Scan for the cell matching the given text and deliver its (x, y) coordinate at center. 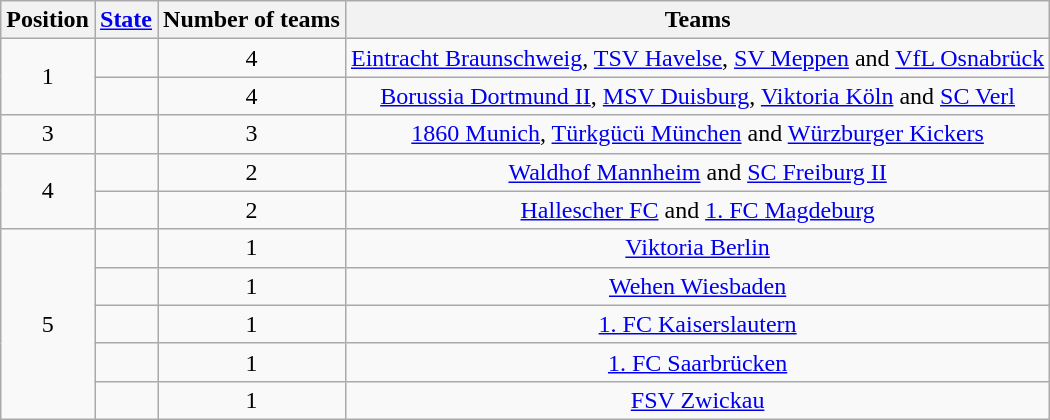
State (126, 20)
5 (48, 324)
Teams (697, 20)
Viktoria Berlin (697, 248)
Number of teams (252, 20)
FSV Zwickau (697, 400)
1. FC Saarbrücken (697, 362)
1860 Munich, Türkgücü München and Würzburger Kickers (697, 134)
Position (48, 20)
Wehen Wiesbaden (697, 286)
Borussia Dortmund II, MSV Duisburg, Viktoria Köln and SC Verl (697, 96)
1. FC Kaiserslautern (697, 324)
Hallescher FC and 1. FC Magdeburg (697, 210)
Waldhof Mannheim and SC Freiburg II (697, 172)
Eintracht Braunschweig, TSV Havelse, SV Meppen and VfL Osnabrück (697, 58)
